Return the [x, y] coordinate for the center point of the cell that contains the specified text.  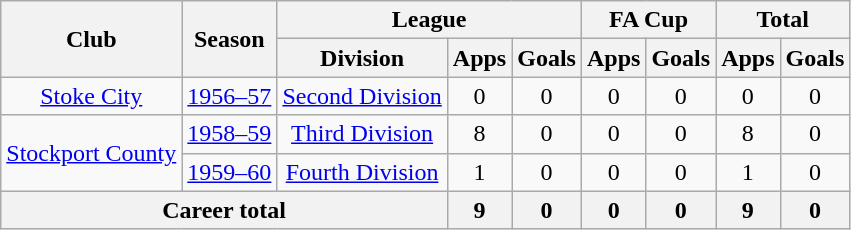
FA Cup [648, 20]
1959–60 [230, 172]
Division [362, 58]
1958–59 [230, 134]
Total [783, 20]
Stoke City [92, 96]
Career total [224, 210]
Club [92, 39]
Fourth Division [362, 172]
Stockport County [92, 153]
League [430, 20]
Season [230, 39]
Third Division [362, 134]
Second Division [362, 96]
1956–57 [230, 96]
